Pinpoint the cell where the given text exists, returning its [x, y] midpoint coordinate. 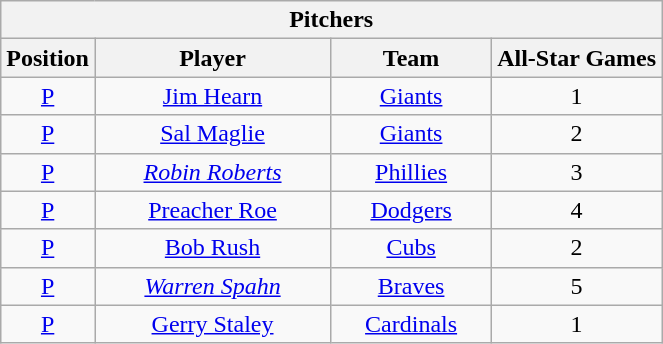
Position [48, 58]
4 [577, 210]
5 [577, 286]
Braves [412, 286]
Cardinals [412, 324]
Preacher Roe [212, 210]
Pitchers [332, 20]
Team [412, 58]
Sal Maglie [212, 134]
Bob Rush [212, 248]
Robin Roberts [212, 172]
Gerry Staley [212, 324]
Phillies [412, 172]
All-Star Games [577, 58]
Warren Spahn [212, 286]
Cubs [412, 248]
3 [577, 172]
Jim Hearn [212, 96]
Dodgers [412, 210]
Player [212, 58]
